Scan for the cell matching the given text and deliver its (X, Y) coordinate at center. 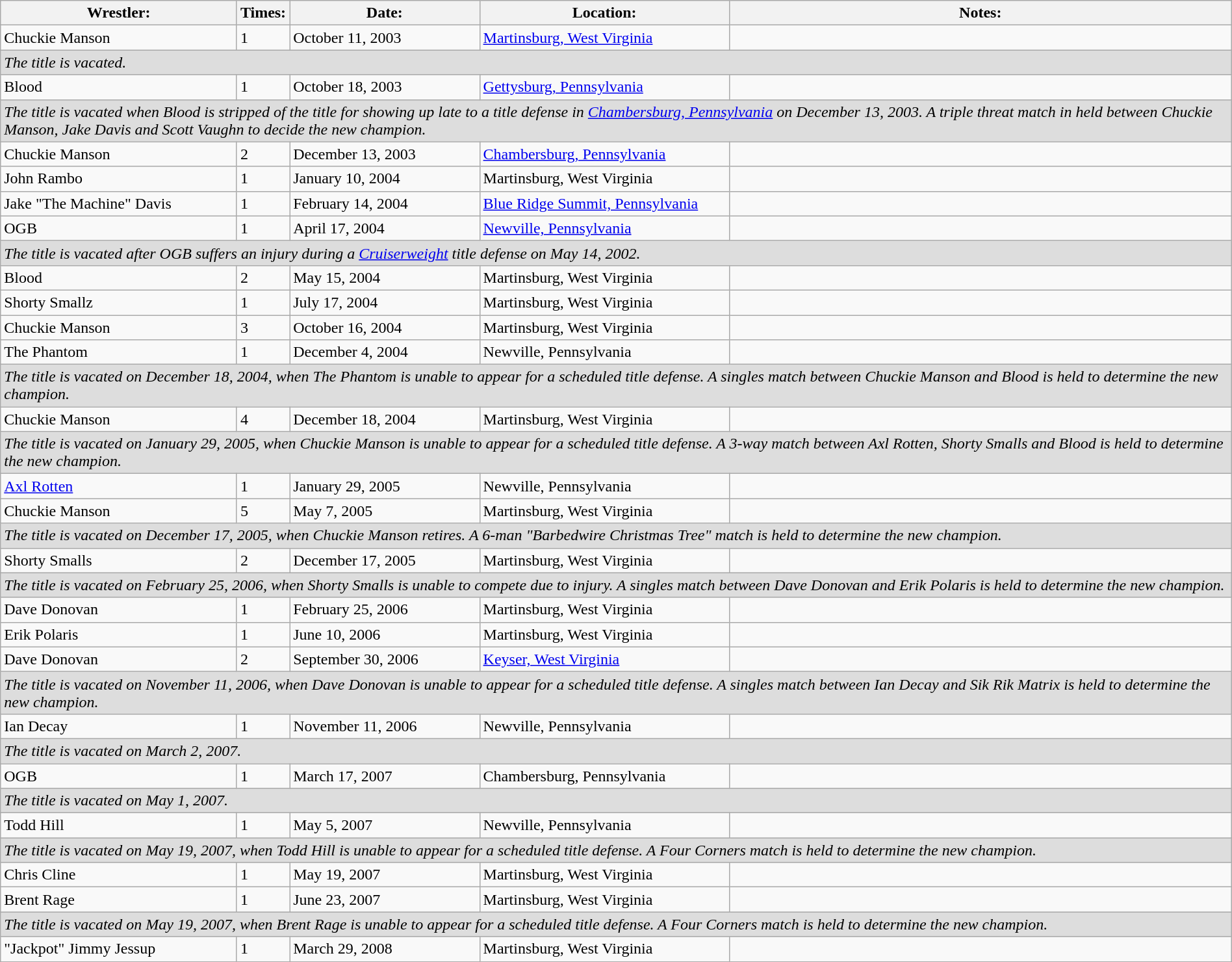
Axl Rotten (119, 486)
The title is vacated on May 1, 2007. (616, 801)
3 (263, 327)
December 17, 2005 (385, 560)
"Jackpot" Jimmy Jessup (119, 949)
John Rambo (119, 179)
Keyser, West Virginia (604, 659)
February 14, 2004 (385, 203)
Shorty Smallz (119, 302)
June 23, 2007 (385, 900)
December 13, 2003 (385, 154)
The title is vacated after OGB suffers an injury during a Cruiserweight title defense on May 14, 2002. (616, 253)
November 11, 2006 (385, 726)
Erik Polaris (119, 634)
Date: (385, 13)
Gettysburg, Pennsylvania (604, 87)
October 16, 2004 (385, 327)
Chris Cline (119, 875)
Jake "The Machine" Davis (119, 203)
Ian Decay (119, 726)
September 30, 2006 (385, 659)
January 29, 2005 (385, 486)
May 15, 2004 (385, 278)
October 11, 2003 (385, 38)
Location: (604, 13)
March 17, 2007 (385, 775)
The Phantom (119, 352)
July 17, 2004 (385, 302)
Blue Ridge Summit, Pennsylvania (604, 203)
Notes: (980, 13)
Todd Hill (119, 825)
February 25, 2006 (385, 610)
May 7, 2005 (385, 511)
The title is vacated on March 2, 2007. (616, 751)
March 29, 2008 (385, 949)
May 5, 2007 (385, 825)
December 4, 2004 (385, 352)
June 10, 2006 (385, 634)
4 (263, 419)
Wrestler: (119, 13)
Times: (263, 13)
January 10, 2004 (385, 179)
5 (263, 511)
The title is vacated. (616, 62)
April 17, 2004 (385, 228)
October 18, 2003 (385, 87)
December 18, 2004 (385, 419)
May 19, 2007 (385, 875)
Brent Rage (119, 900)
Shorty Smalls (119, 560)
